Search for the cell housing the specified text and yield its [X, Y] center coordinate. 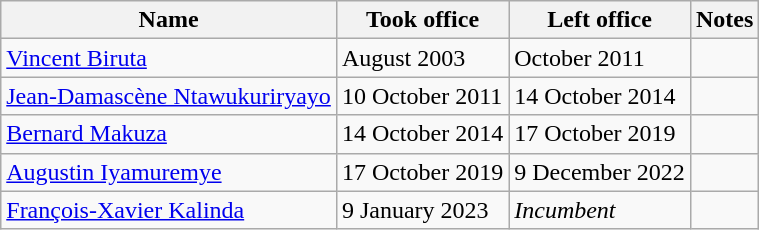
Incumbent [600, 210]
Took office [422, 20]
10 October 2011 [422, 96]
Jean-Damascène Ntawukuriryayo [169, 96]
9 December 2022 [600, 172]
Notes [724, 20]
August 2003 [422, 58]
9 January 2023 [422, 210]
October 2011 [600, 58]
Bernard Makuza [169, 134]
Augustin Iyamuremye [169, 172]
Left office [600, 20]
François-Xavier Kalinda [169, 210]
Name [169, 20]
Vincent Biruta [169, 58]
